Determine the [X, Y] coordinate at the center of the cell enclosing the given text.  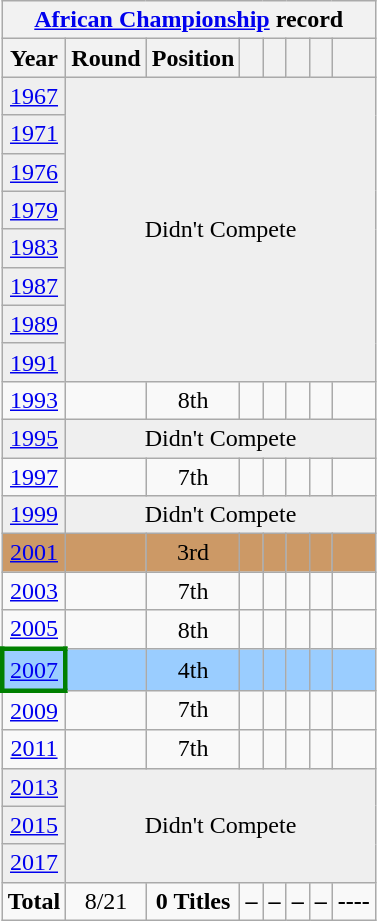
3rd [193, 553]
1987 [34, 286]
2015 [34, 825]
1997 [34, 477]
2007 [34, 670]
1999 [34, 515]
African Championship record [188, 20]
2001 [34, 553]
1979 [34, 210]
1995 [34, 438]
2013 [34, 787]
1991 [34, 362]
4th [193, 670]
1983 [34, 248]
8/21 [106, 901]
2003 [34, 591]
1971 [34, 134]
Round [106, 58]
1976 [34, 172]
2011 [34, 749]
Year [34, 58]
---- [354, 901]
1993 [34, 400]
Total [34, 901]
1967 [34, 96]
2005 [34, 630]
2009 [34, 710]
1989 [34, 324]
Position [193, 58]
0 Titles [193, 901]
2017 [34, 863]
